Find where the given text appears and provide that cell's center as [X, Y] coordinate. 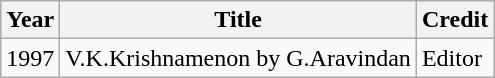
Year [30, 20]
Editor [454, 58]
V.K.Krishnamenon by G.Aravindan [238, 58]
Credit [454, 20]
Title [238, 20]
1997 [30, 58]
